Extract the (X, Y) coordinate from the center of the cell holding the provided text.  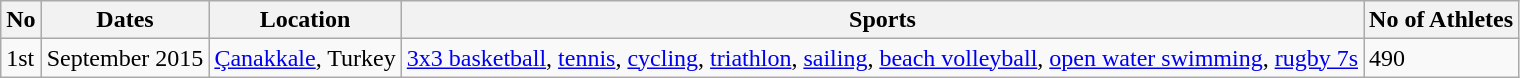
No (21, 20)
September 2015 (125, 58)
490 (1442, 58)
3x3 basketball, tennis, cycling, triathlon, sailing, beach volleyball, open water swimming, rugby 7s (882, 58)
No of Athletes (1442, 20)
Sports (882, 20)
Location (305, 20)
Çanakkale, Turkey (305, 58)
1st (21, 58)
Dates (125, 20)
